Search for the cell housing the specified text and yield its [x, y] center coordinate. 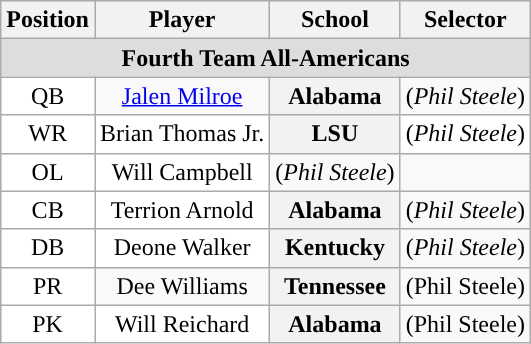
Player [182, 20]
Kentucky [335, 248]
DB [48, 248]
Fourth Team All-Americans [266, 58]
Will Reichard [182, 324]
Deone Walker [182, 248]
CB [48, 210]
Selector [465, 20]
QB [48, 96]
WR [48, 134]
Position [48, 20]
LSU [335, 134]
OL [48, 172]
Terrion Arnold [182, 210]
Jalen Milroe [182, 96]
Brian Thomas Jr. [182, 134]
Tennessee [335, 286]
PK [48, 324]
School [335, 20]
Dee Williams [182, 286]
Will Campbell [182, 172]
PR [48, 286]
